For the text-containing cell, return its midpoint in (X, Y) coordinate format. 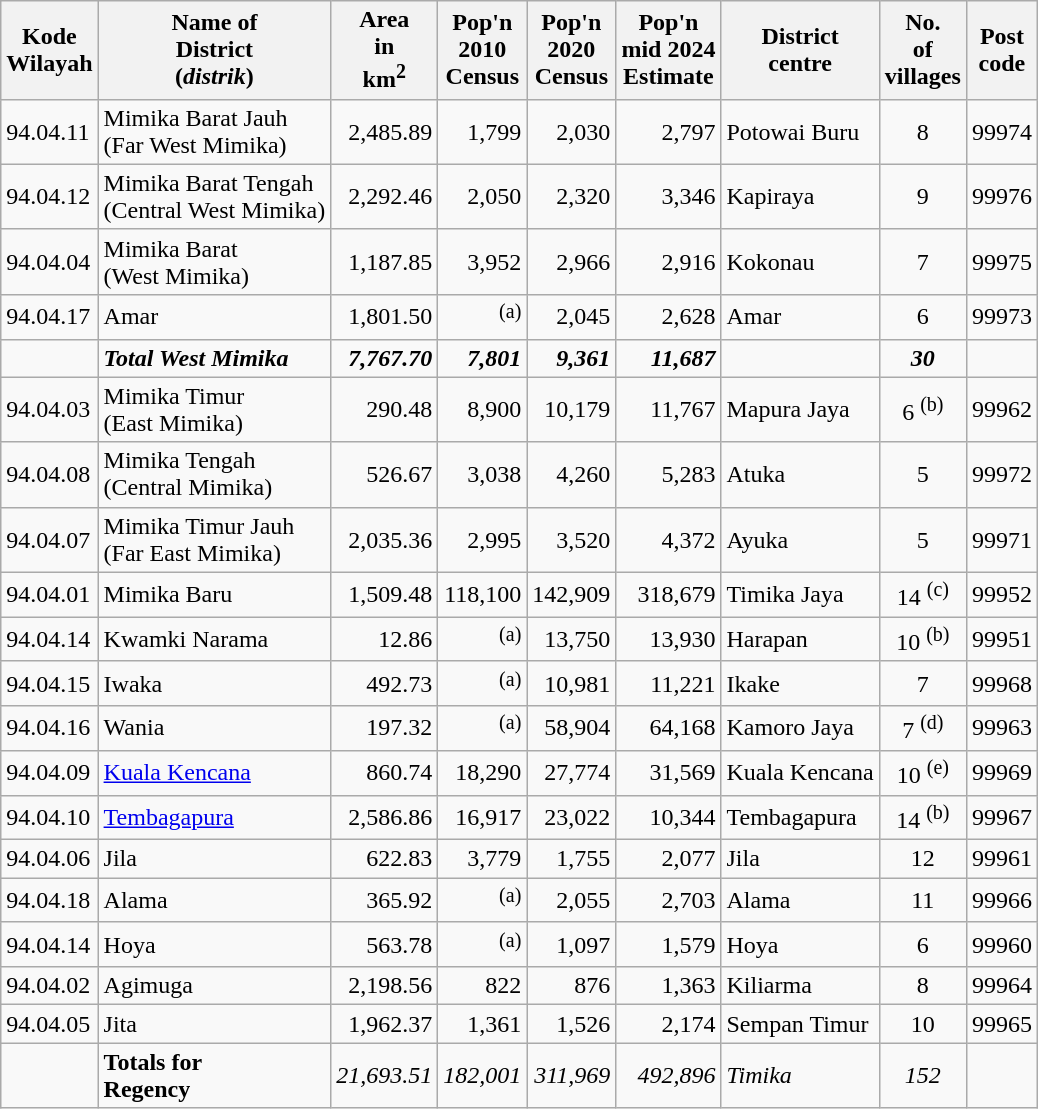
7,801 (482, 358)
14 (c) (922, 594)
6 (b) (922, 410)
18,290 (482, 774)
21,693.51 (384, 1076)
2,035.36 (384, 540)
318,679 (668, 594)
Area inkm2 (384, 50)
99973 (1002, 316)
Atuka (800, 474)
11,221 (668, 684)
Postcode (1002, 50)
94.04.02 (50, 986)
10 (922, 1024)
10,981 (572, 684)
1,755 (572, 859)
10,179 (572, 410)
31,569 (668, 774)
2,050 (482, 196)
99971 (1002, 540)
2,045 (572, 316)
12.86 (384, 640)
10 (b) (922, 640)
99974 (1002, 132)
1,526 (572, 1024)
622.83 (384, 859)
99963 (1002, 728)
99952 (1002, 594)
2,703 (668, 900)
94.04.11 (50, 132)
Mimika Barat (West Mimika) (214, 262)
94.04.05 (50, 1024)
311,969 (572, 1076)
3,952 (482, 262)
Harapan (800, 640)
99951 (1002, 640)
197.32 (384, 728)
27,774 (572, 774)
10,344 (668, 818)
Kapiraya (800, 196)
Totals forRegency (214, 1076)
11,687 (668, 358)
Kiliarma (800, 986)
58,904 (572, 728)
876 (572, 986)
3,038 (482, 474)
2,055 (572, 900)
1,962.37 (384, 1024)
3,779 (482, 859)
94.04.01 (50, 594)
365.92 (384, 900)
Mimika Barat Tengah (Central West Mimika) (214, 196)
7,767.70 (384, 358)
99967 (1002, 818)
Jita (214, 1024)
99975 (1002, 262)
14 (b) (922, 818)
Ikake (800, 684)
290.48 (384, 410)
2,797 (668, 132)
1,799 (482, 132)
1,509.48 (384, 594)
492.73 (384, 684)
94.04.16 (50, 728)
94.04.12 (50, 196)
11,767 (668, 410)
99969 (1002, 774)
64,168 (668, 728)
152 (922, 1076)
2,292.46 (384, 196)
10 (e) (922, 774)
Mapura Jaya (800, 410)
94.04.06 (50, 859)
Timika (800, 1076)
1,187.85 (384, 262)
Iwaka (214, 684)
7 (d) (922, 728)
1,579 (668, 944)
Potowai Buru (800, 132)
3,346 (668, 196)
1,361 (482, 1024)
99962 (1002, 410)
99972 (1002, 474)
822 (482, 986)
Districtcentre (800, 50)
860.74 (384, 774)
1,097 (572, 944)
2,198.56 (384, 986)
Name ofDistrict(distrik) (214, 50)
99966 (1002, 900)
94.04.18 (50, 900)
Ayuka (800, 540)
142,909 (572, 594)
5,283 (668, 474)
Mimika Barat Jauh (Far West Mimika) (214, 132)
Kode Wilayah (50, 50)
Sempan Timur (800, 1024)
Kamoro Jaya (800, 728)
30 (922, 358)
2,966 (572, 262)
4,260 (572, 474)
Mimika Timur Jauh (Far East Mimika) (214, 540)
99965 (1002, 1024)
526.67 (384, 474)
94.04.17 (50, 316)
99968 (1002, 684)
13,750 (572, 640)
Wania (214, 728)
563.78 (384, 944)
23,022 (572, 818)
Pop'n 2010Census (482, 50)
2,995 (482, 540)
94.04.03 (50, 410)
94.04.04 (50, 262)
Pop'n 2020 Census (572, 50)
2,174 (668, 1024)
9 (922, 196)
Agimuga (214, 986)
2,628 (668, 316)
2,586.86 (384, 818)
Mimika Baru (214, 594)
2,077 (668, 859)
492,896 (668, 1076)
16,917 (482, 818)
118,100 (482, 594)
2,916 (668, 262)
12 (922, 859)
94.04.07 (50, 540)
4,372 (668, 540)
11 (922, 900)
182,001 (482, 1076)
94.04.10 (50, 818)
9,361 (572, 358)
1,363 (668, 986)
Total West Mimika (214, 358)
2,485.89 (384, 132)
No.ofvillages (922, 50)
99960 (1002, 944)
99976 (1002, 196)
13,930 (668, 640)
94.04.09 (50, 774)
8,900 (482, 410)
99964 (1002, 986)
Kwamki Narama (214, 640)
Pop'n mid 2024 Estimate (668, 50)
Mimika Tengah (Central Mimika) (214, 474)
Kokonau (800, 262)
2,030 (572, 132)
2,320 (572, 196)
99961 (1002, 859)
Mimika Timur (East Mimika) (214, 410)
Timika Jaya (800, 594)
1,801.50 (384, 316)
94.04.08 (50, 474)
94.04.15 (50, 684)
3,520 (572, 540)
